Return (X, Y) of the center of cell containing provided text 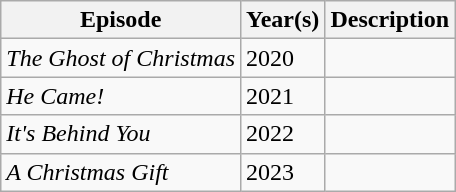
The Ghost of Christmas (121, 58)
2021 (283, 96)
A Christmas Gift (121, 172)
Year(s) (283, 20)
2022 (283, 134)
2023 (283, 172)
He Came! (121, 96)
Episode (121, 20)
It's Behind You (121, 134)
Description (390, 20)
2020 (283, 58)
